Identify which cell holds the provided text, then report its (X, Y) central coordinate. 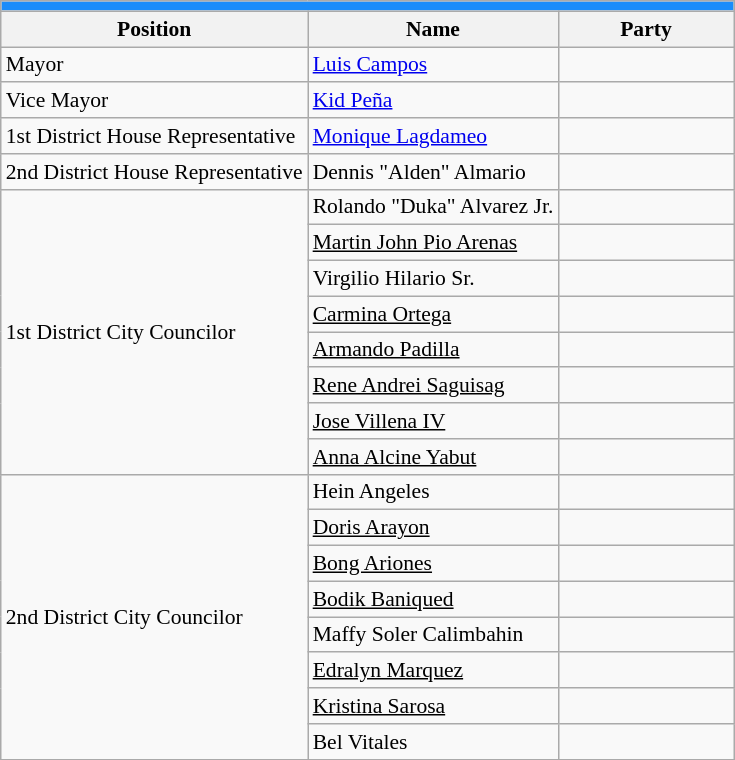
Kid Peña (434, 101)
Hein Angeles (434, 492)
Doris Arayon (434, 528)
Dennis "Alden" Almario (434, 172)
1st District House Representative (154, 136)
2nd District House Representative (154, 172)
Party (646, 29)
Position (154, 29)
Name (434, 29)
Bong Ariones (434, 564)
Maffy Soler Calimbahin (434, 635)
Virgilio Hilario Sr. (434, 279)
2nd District City Councilor (154, 616)
Luis Campos (434, 65)
Mayor (154, 65)
Vice Mayor (154, 101)
1st District City Councilor (154, 332)
Martin John Pio Arenas (434, 243)
Edralyn Marquez (434, 671)
Jose Villena IV (434, 421)
Kristina Sarosa (434, 706)
Armando Padilla (434, 350)
Rene Andrei Saguisag (434, 386)
Bel Vitales (434, 742)
Bodik Baniqued (434, 599)
Carmina Ortega (434, 314)
Monique Lagdameo (434, 136)
Anna Alcine Yabut (434, 457)
Rolando "Duka" Alvarez Jr. (434, 207)
